Return (x, y) of the center of cell containing provided text 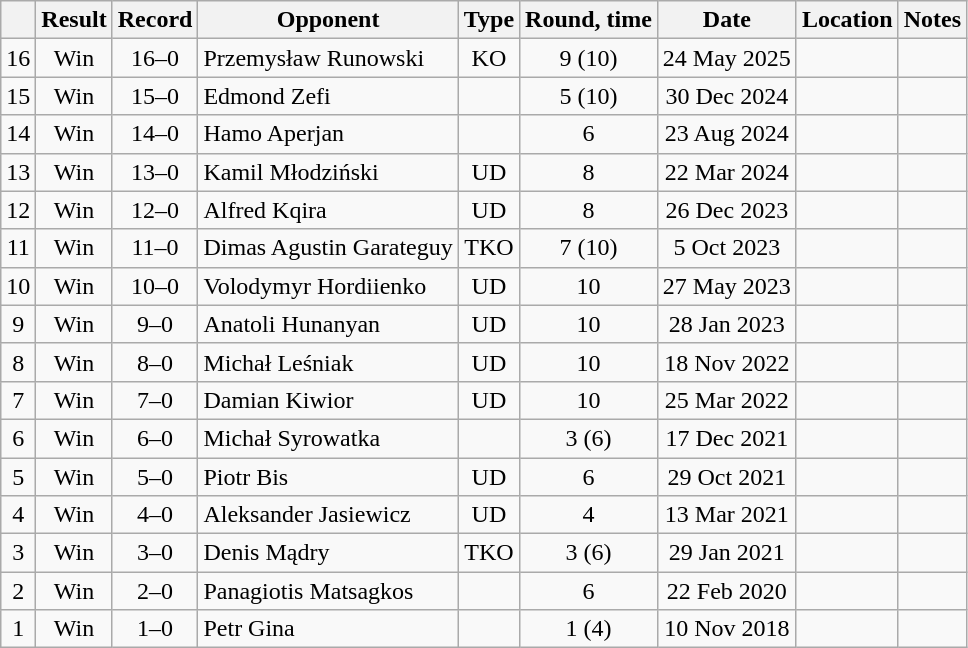
9–0 (155, 324)
Aleksander Jasiewicz (328, 515)
5 Oct 2023 (726, 248)
13–0 (155, 172)
Edmond Zefi (328, 96)
Notes (932, 20)
12 (18, 210)
12–0 (155, 210)
Dimas Agustin Garateguy (328, 248)
KO (488, 58)
29 Oct 2021 (726, 477)
Kamil Młodziński (328, 172)
Alfred Kqira (328, 210)
11 (18, 248)
22 Mar 2024 (726, 172)
5 (10) (589, 96)
23 Aug 2024 (726, 134)
2 (18, 591)
4–0 (155, 515)
24 May 2025 (726, 58)
6–0 (155, 438)
Location (847, 20)
Anatoli Hunanyan (328, 324)
29 Jan 2021 (726, 553)
Record (155, 20)
7 (10) (589, 248)
28 Jan 2023 (726, 324)
7–0 (155, 400)
Hamo Aperjan (328, 134)
Round, time (589, 20)
10 Nov 2018 (726, 629)
27 May 2023 (726, 286)
9 (18, 324)
Opponent (328, 20)
16 (18, 58)
9 (10) (589, 58)
1 (18, 629)
15 (18, 96)
3–0 (155, 553)
Michał Leśniak (328, 362)
13 (18, 172)
8–0 (155, 362)
Przemysław Runowski (328, 58)
1–0 (155, 629)
Volodymyr Hordiienko (328, 286)
Date (726, 20)
Denis Mądry (328, 553)
14 (18, 134)
26 Dec 2023 (726, 210)
5–0 (155, 477)
Petr Gina (328, 629)
Damian Kiwior (328, 400)
15–0 (155, 96)
14–0 (155, 134)
Type (488, 20)
30 Dec 2024 (726, 96)
25 Mar 2022 (726, 400)
Piotr Bis (328, 477)
11–0 (155, 248)
Michał Syrowatka (328, 438)
3 (18, 553)
5 (18, 477)
13 Mar 2021 (726, 515)
10–0 (155, 286)
16–0 (155, 58)
Panagiotis Matsagkos (328, 591)
17 Dec 2021 (726, 438)
1 (4) (589, 629)
2–0 (155, 591)
22 Feb 2020 (726, 591)
18 Nov 2022 (726, 362)
7 (18, 400)
Result (74, 20)
